Return the (X, Y) coordinate for the center point of the cell that contains the specified text.  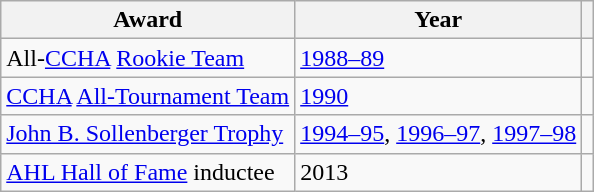
1990 (438, 96)
Year (438, 20)
All-CCHA Rookie Team (148, 58)
AHL Hall of Fame inductee (148, 172)
1988–89 (438, 58)
Award (148, 20)
2013 (438, 172)
CCHA All-Tournament Team (148, 96)
John B. Sollenberger Trophy (148, 134)
1994–95, 1996–97, 1997–98 (438, 134)
